Scan for the cell matching the given text and deliver its (X, Y) coordinate at center. 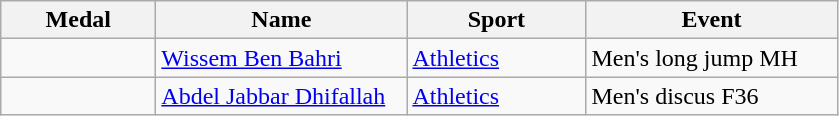
Event (712, 20)
Name (282, 20)
Wissem Ben Bahri (282, 58)
Abdel Jabbar Dhifallah (282, 96)
Sport (496, 20)
Medal (78, 20)
Men's long jump MH (712, 58)
Men's discus F36 (712, 96)
